Return [x, y] of the center of cell containing provided text 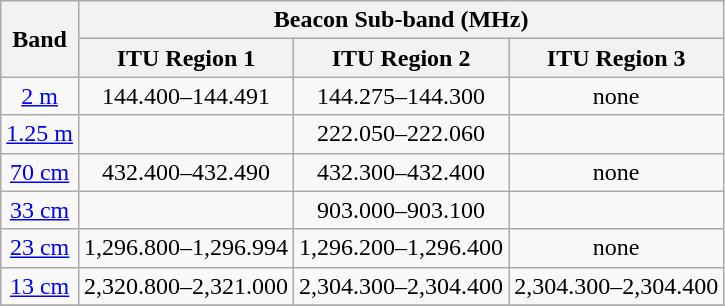
1,296.800–1,296.994 [186, 248]
33 cm [40, 210]
903.000–903.100 [402, 210]
13 cm [40, 286]
ITU Region 1 [186, 58]
144.400–144.491 [186, 96]
70 cm [40, 172]
ITU Region 2 [402, 58]
222.050–222.060 [402, 134]
432.400–432.490 [186, 172]
2,320.800–2,321.000 [186, 286]
Beacon Sub-band (MHz) [400, 20]
2 m [40, 96]
23 cm [40, 248]
144.275–144.300 [402, 96]
1.25 m [40, 134]
1,296.200–1,296.400 [402, 248]
432.300–432.400 [402, 172]
Band [40, 39]
ITU Region 3 [616, 58]
